Return (X, Y) of the center of cell containing provided text 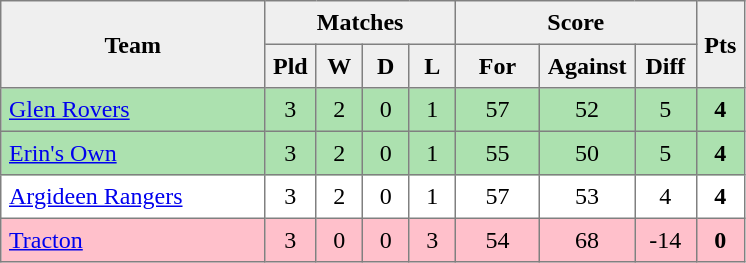
Matches (360, 23)
Diff (666, 66)
52 (586, 110)
D (385, 66)
50 (586, 153)
Team (133, 44)
For (497, 66)
Pts (720, 44)
Pld (290, 66)
Argideen Rangers (133, 197)
Score (576, 23)
55 (497, 153)
L (432, 66)
Against (586, 66)
Glen Rovers (133, 110)
Tracton (133, 240)
68 (586, 240)
W (339, 66)
Erin's Own (133, 153)
54 (497, 240)
53 (586, 197)
-14 (666, 240)
